Scan for the cell matching the given text and deliver its [x, y] coordinate at center. 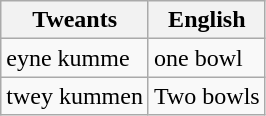
eyne kumme [75, 58]
English [206, 20]
twey kummen [75, 96]
one bowl [206, 58]
Two bowls [206, 96]
Tweants [75, 20]
